Determine the [x, y] coordinate at the center of the cell enclosing the given text.  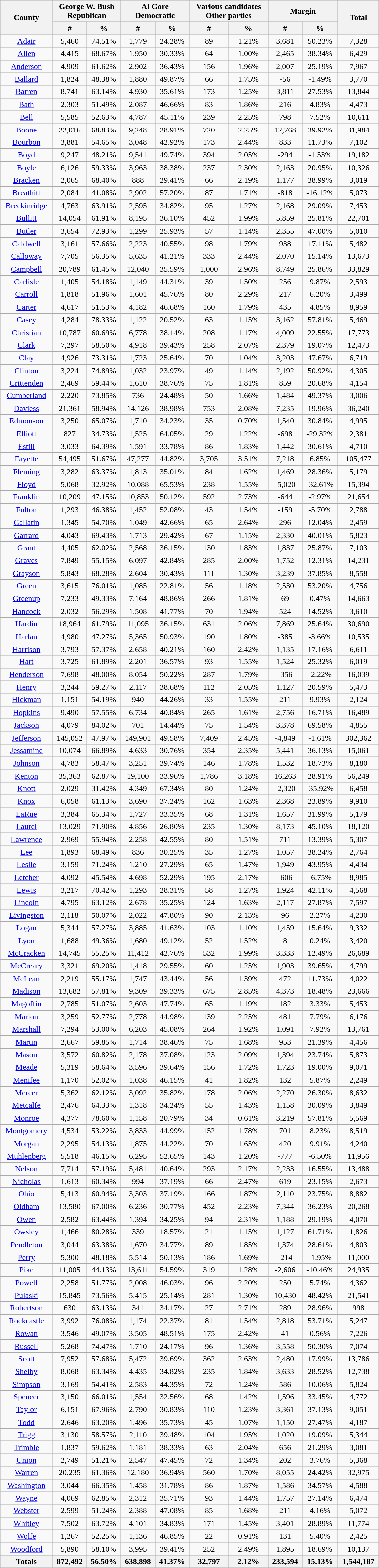
47,277 [138, 459]
8,959 [359, 307]
2.29% [248, 294]
281 [209, 1295]
34.73% [104, 434]
Logan [27, 928]
Marion [27, 1017]
Adair [27, 41]
1,496 [138, 1422]
15.64% [320, 928]
35.73% [172, 1422]
238 [209, 484]
5,569 [359, 1118]
656 [285, 1447]
1.71% [248, 193]
-1.49% [320, 79]
49.36% [104, 940]
1,532 [285, 763]
2.20% [248, 1283]
64.39% [104, 446]
104 [209, 1435]
3,019 [359, 180]
65.53% [172, 484]
3,169 [70, 1384]
5,010 [359, 231]
1,049 [138, 522]
5,859 [285, 218]
3,282 [70, 472]
53.22% [104, 1131]
30,690 [359, 624]
Fulton [27, 510]
4,568 [359, 890]
51.96% [104, 294]
1,469 [285, 472]
Campbell [27, 269]
2,790 [138, 1410]
3,219 [285, 1118]
2.23% [248, 1207]
23.15% [320, 1181]
6,019 [359, 662]
16.55% [320, 1169]
34.83% [172, 1523]
63.34% [104, 1371]
51.77% [104, 1283]
4.16% [320, 1511]
1.21% [248, 41]
Hart [27, 662]
1.62% [248, 472]
1,405 [70, 282]
61.45% [104, 269]
67.34% [172, 789]
12.49% [320, 953]
Elliott [27, 434]
293 [209, 1169]
20.68% [320, 383]
51.49% [104, 104]
Kenton [27, 776]
27.29% [172, 865]
5,441 [285, 750]
38.24% [320, 852]
Scott [27, 1359]
18,120 [359, 827]
1.69% [248, 1257]
Anderson [27, 66]
7,103 [359, 548]
2.04% [248, 1447]
2,480 [285, 1359]
5,319 [70, 1067]
68.67% [104, 54]
0.24% [320, 940]
63.38% [104, 1245]
5,585 [70, 117]
1,591 [138, 446]
48.51% [172, 1333]
8,173 [285, 827]
63.72% [104, 1523]
57.55% [104, 712]
4,349 [138, 789]
Metcalfe [27, 1105]
12,768 [285, 130]
46.85% [172, 1536]
15,845 [70, 1295]
Jackson [27, 725]
8 [285, 940]
4,230 [359, 915]
1,135 [285, 649]
40.01% [320, 535]
4,756 [359, 586]
1.18% [248, 586]
1.00% [248, 54]
216 [285, 104]
Boyd [27, 155]
5,823 [359, 535]
23.89% [320, 801]
103 [209, 928]
3,420 [359, 940]
18.73% [320, 763]
Knox [27, 801]
3,725 [70, 662]
19,182 [359, 155]
12.04% [320, 522]
66.35% [104, 1485]
2,118 [70, 915]
6.20% [320, 294]
152 [209, 1131]
40.64% [172, 1169]
26,689 [359, 953]
1.47% [248, 865]
-356 [285, 674]
18.69% [320, 1549]
8.23% [320, 1131]
30.43% [172, 573]
3,161 [70, 244]
-2,606 [285, 1270]
66.01% [104, 1397]
22 [209, 1536]
1,949 [285, 865]
2,778 [138, 1017]
10.06% [320, 1384]
-4,849 [285, 738]
25.81% [320, 218]
1,020 [285, 1435]
2,788 [359, 510]
8,741 [70, 92]
32,797 [209, 1561]
1,136 [138, 1536]
5,365 [138, 637]
73.85% [104, 396]
Fleming [27, 472]
-818 [285, 193]
53.20% [320, 586]
Rockcastle [27, 1321]
1,508 [138, 611]
-294 [285, 155]
11,095 [138, 624]
9,490 [70, 712]
63.13% [104, 1308]
73.56% [104, 1295]
7,714 [70, 1169]
39.74% [172, 763]
32.92% [104, 484]
1,670 [138, 1245]
9,247 [70, 155]
48.38% [104, 79]
4,434 [359, 865]
Boyle [27, 167]
42.84% [172, 560]
3,615 [70, 586]
-2,320 [285, 789]
2.71% [248, 1308]
4,070 [359, 1219]
2,381 [359, 434]
10,535 [359, 637]
30.77% [172, 1207]
60 [209, 966]
10,137 [359, 1549]
Simpson [27, 1384]
1,210 [138, 865]
3,224 [70, 371]
60.34% [104, 1181]
3,401 [285, 1523]
60.69% [104, 332]
Carlisle [27, 282]
2,469 [70, 383]
354 [209, 750]
5,873 [359, 1055]
16,263 [285, 776]
9,541 [138, 155]
Gallatin [27, 522]
61.36% [104, 1473]
14,054 [70, 218]
Caldwell [27, 244]
2,249 [359, 1080]
1,174 [138, 1321]
0.70% [248, 421]
1.65% [248, 1143]
53.71% [320, 1321]
59.85% [104, 1042]
2,465 [285, 54]
1,151 [70, 700]
63.44% [104, 1219]
7.92% [320, 1029]
57 [209, 231]
6,611 [359, 649]
20.59% [320, 687]
Breckinridge [27, 206]
888 [138, 180]
69.58% [320, 725]
4,918 [138, 345]
4,362 [359, 1283]
22.55% [320, 332]
62.85% [104, 1498]
4,772 [359, 1397]
4,795 [70, 903]
3,610 [359, 611]
2,568 [138, 548]
38.33% [172, 1447]
Greenup [27, 599]
14,745 [70, 953]
1.66% [248, 396]
Totals [27, 1561]
2.64% [248, 522]
68.83% [104, 130]
1.07% [248, 1422]
46.66% [172, 104]
1.45% [248, 1523]
42.76% [172, 953]
162 [209, 801]
3,505 [138, 1333]
2,032 [70, 611]
61.89% [104, 662]
1,680 [138, 940]
George W. BushRepublican [87, 11]
10,209 [70, 497]
195 [209, 877]
47.15% [104, 497]
30.76% [172, 750]
5,481 [138, 1169]
21.29% [320, 1447]
38.46% [172, 1042]
-214 [285, 1257]
17,773 [359, 332]
586 [285, 1384]
5,473 [359, 687]
Robertson [27, 1308]
5,824 [359, 1384]
394 [209, 155]
45 [209, 1422]
54.70% [104, 522]
1.17% [248, 332]
9,910 [359, 801]
1,150 [285, 1422]
296 [285, 522]
25.87% [320, 548]
23.75% [320, 1194]
Hopkins [27, 712]
1,779 [138, 41]
2,582 [70, 1219]
4,079 [70, 725]
1.72% [248, 1067]
7,218 [285, 459]
65.07% [104, 421]
Spencer [27, 1397]
4,101 [138, 1523]
1,586 [285, 1485]
175 [209, 1333]
38.38% [172, 167]
5,247 [359, 1321]
592 [209, 497]
953 [285, 1042]
-6.75% [320, 877]
15.13% [320, 1561]
Menifee [27, 1080]
Crittenden [27, 383]
County [27, 17]
McCracken [27, 953]
24.28% [172, 41]
55.25% [104, 953]
27.47% [320, 1422]
-10.46% [320, 1270]
2,219 [70, 978]
0.91% [248, 1536]
44.31% [172, 282]
239 [209, 117]
57.68% [104, 1359]
50.92% [320, 371]
32.56% [172, 1397]
7,233 [70, 599]
2,658 [138, 649]
90 [209, 915]
266 [209, 599]
23.97% [172, 371]
30.09% [320, 1105]
237 [209, 167]
4,415 [70, 54]
39.92% [320, 130]
Trimble [27, 1447]
54.19% [104, 700]
110 [209, 1410]
1.70% [248, 1473]
13.39% [320, 839]
Barren [27, 92]
1.42% [248, 1397]
-1.53% [320, 155]
1,091 [285, 1029]
1,924 [285, 890]
2,368 [285, 801]
3,690 [138, 801]
1,601 [138, 294]
49.87% [172, 79]
85 [209, 1511]
36.13% [320, 750]
-2.22% [320, 674]
3,378 [285, 725]
Wolfe [27, 1536]
49 [209, 371]
56.35% [104, 256]
2.63% [248, 1359]
67.96% [104, 1410]
7,849 [70, 560]
3,239 [285, 573]
12,738 [359, 1371]
8,749 [285, 269]
9.93% [320, 700]
Floyd [27, 484]
-385 [285, 637]
Pendleton [27, 1245]
4,405 [70, 548]
3,633 [285, 1371]
28.52% [320, 1371]
7,952 [70, 1359]
14,663 [359, 599]
940 [138, 700]
112 [209, 687]
25.32% [320, 662]
1.75% [248, 79]
30.61% [320, 446]
4,092 [70, 877]
48.18% [104, 1257]
58.47% [104, 763]
35.71% [172, 1498]
166 [209, 1194]
9,309 [138, 991]
319 [209, 1270]
2.00% [248, 560]
3,162 [285, 320]
1.85% [248, 1245]
33.96% [172, 776]
827 [70, 434]
14.52% [320, 611]
45.11% [172, 117]
Margin [303, 11]
252 [209, 1549]
Al GoreDemocratic [155, 11]
21 [209, 1232]
2.96% [248, 269]
4,763 [70, 206]
5,068 [70, 484]
4,009 [285, 332]
10,326 [359, 167]
44.22% [172, 1143]
4,435 [138, 1371]
5.74% [320, 1283]
10,787 [70, 332]
37.08% [172, 1055]
3,303 [138, 1194]
4,909 [70, 66]
736 [138, 396]
44.82% [172, 459]
46.38% [104, 510]
2,678 [138, 903]
34.57% [320, 1485]
74.51% [104, 41]
27 [209, 1308]
1.51% [248, 839]
1,727 [138, 814]
2,070 [285, 256]
Bracken [27, 180]
McCreary [27, 966]
20.79% [172, 1118]
Pike [27, 1270]
Trigg [27, 1435]
13,673 [359, 256]
Henderson [27, 674]
Butler [27, 231]
1.28% [248, 1270]
3,251 [138, 763]
52 [209, 940]
5,413 [70, 1194]
3,546 [70, 1333]
3,159 [70, 865]
1.31% [248, 814]
3,654 [70, 231]
33.45% [320, 1397]
47.97% [104, 738]
256 [285, 282]
2.73% [248, 497]
171 [209, 1523]
55.15% [104, 560]
2,087 [138, 104]
1.82% [248, 1080]
34 [209, 1118]
145,052 [70, 738]
1.86% [248, 104]
12,180 [138, 1473]
1.50% [248, 282]
13,682 [70, 991]
4,787 [138, 117]
18,964 [70, 624]
50.12% [172, 497]
2,583 [138, 1384]
15.14% [320, 256]
2,163 [285, 167]
2.09% [248, 1055]
74.47% [104, 1346]
3,033 [70, 446]
47.45% [172, 1460]
Calloway [27, 256]
Washington [27, 1485]
14.44% [172, 725]
Johnson [27, 763]
5,453 [359, 1004]
83 [209, 104]
76.01% [104, 586]
47.74% [172, 1004]
675 [209, 991]
3,259 [70, 1017]
15,394 [359, 484]
1.96% [248, 66]
2,764 [359, 852]
3,811 [285, 92]
McLean [27, 978]
68.40% [104, 180]
Pulaski [27, 1295]
4,633 [138, 750]
49.74% [172, 155]
3,333 [285, 953]
124 [209, 903]
1.61% [248, 712]
938 [285, 244]
4.85% [320, 307]
29.55% [172, 966]
34.25% [172, 1219]
8,882 [359, 1194]
Green [27, 586]
1,374 [285, 1245]
63.12% [104, 903]
44.98% [172, 1017]
60.94% [104, 1194]
58.64% [104, 1067]
61.62% [104, 66]
3,963 [138, 167]
Daviess [27, 408]
3,081 [359, 1447]
Warren [27, 1473]
57.27% [104, 928]
6,778 [138, 332]
34.23% [172, 421]
289 [285, 1308]
1.92% [248, 1029]
3,681 [285, 41]
435 [285, 307]
1.43% [248, 1105]
4,710 [359, 446]
2,818 [285, 1321]
Nelson [27, 1169]
6,176 [359, 1017]
84 [209, 472]
9,248 [138, 130]
2,303 [70, 104]
59.33% [104, 167]
1,613 [70, 1181]
45.76% [172, 294]
4,187 [359, 1422]
4,803 [359, 1245]
39.64% [172, 1067]
1,149 [138, 282]
21,541 [359, 1295]
105,477 [359, 459]
12,473 [359, 345]
Letcher [27, 877]
20.52% [172, 320]
Harlan [27, 637]
49.07% [104, 1333]
2,192 [285, 371]
38.98% [172, 408]
285 [209, 560]
2,476 [70, 1105]
Casey [27, 320]
33,829 [359, 269]
36,240 [359, 408]
333 [209, 256]
44.99% [172, 1131]
28.31% [172, 890]
60.82% [104, 1055]
2.49% [248, 1549]
186 [209, 1257]
1.10% [248, 928]
998 [359, 1308]
38.68% [172, 687]
3,384 [70, 814]
49.12% [172, 940]
3,881 [70, 142]
1,747 [138, 978]
19.09% [320, 1435]
54,495 [70, 459]
146 [209, 763]
Allen [27, 54]
208 [209, 332]
35.59% [172, 269]
16.71% [320, 712]
62.87% [104, 776]
1,525 [138, 434]
178 [209, 1093]
7,297 [70, 345]
132 [285, 1080]
1,893 [70, 852]
619 [285, 1181]
720 [209, 130]
1,880 [138, 79]
13,488 [359, 1169]
36.23% [320, 1207]
Boone [27, 130]
1,875 [138, 1143]
859 [285, 383]
4,617 [70, 307]
Ohio [27, 1194]
69 [285, 599]
28.36% [320, 472]
-606 [285, 877]
42.55% [172, 839]
Taylor [27, 1410]
3,250 [70, 421]
47.67% [320, 358]
3.76% [320, 1460]
13,611 [138, 1270]
81 [209, 1321]
2,168 [285, 206]
39.41% [172, 1549]
1,177 [285, 180]
19,100 [138, 776]
Carter [27, 307]
5,635 [138, 256]
753 [209, 408]
130 [209, 548]
17.16% [320, 649]
55 [209, 1105]
302,362 [359, 738]
1.23% [248, 1410]
0.56% [320, 1333]
1,442 [285, 446]
Todd [27, 1422]
-1.95% [320, 1257]
6,295 [138, 1156]
58.94% [104, 408]
6,203 [138, 1029]
74.89% [104, 371]
41.63% [172, 928]
Estill [27, 446]
10,611 [359, 117]
55.17% [104, 978]
711 [285, 839]
5.40% [320, 1536]
-1.61% [320, 738]
2,029 [70, 789]
61.13% [104, 801]
2.30% [248, 167]
39 [209, 282]
258 [209, 345]
420 [285, 1143]
Marshall [27, 1029]
51.21% [104, 1460]
Lincoln [27, 903]
Perry [27, 1257]
5,518 [70, 1156]
3,150 [70, 1397]
3,203 [285, 358]
1.84% [248, 1371]
3,885 [138, 928]
Lawrence [27, 839]
30.83% [172, 1410]
37.85% [320, 573]
29.42% [172, 535]
8,985 [359, 877]
4,305 [359, 371]
42.92% [172, 142]
Bourbon [27, 142]
50.23% [320, 41]
1,950 [138, 54]
29 [209, 434]
23,666 [359, 991]
217 [285, 294]
6,474 [359, 1498]
1,418 [138, 966]
5,362 [70, 1093]
8,632 [359, 1093]
Carroll [27, 294]
59.27% [104, 687]
Bullitt [27, 218]
6,126 [70, 167]
1.80% [248, 637]
-644 [285, 497]
2,312 [138, 1498]
1,688 [70, 940]
4,995 [359, 421]
265 [209, 712]
40.84% [172, 712]
7,409 [209, 738]
4,284 [70, 320]
22.37% [172, 1321]
61.71% [320, 1232]
264 [209, 1029]
35.82% [172, 1093]
21,361 [70, 408]
4.83% [320, 104]
48.00% [104, 674]
Cumberland [27, 396]
8,558 [359, 573]
19.00% [320, 1067]
339 [138, 1232]
13,029 [70, 827]
58.50% [104, 345]
57.66% [104, 244]
50.07% [104, 915]
63.20% [104, 1422]
8,055 [285, 1473]
32,975 [359, 1473]
10,088 [138, 484]
798 [285, 117]
2,270 [285, 1093]
5,415 [138, 1295]
0.47% [320, 599]
1.95% [248, 1435]
19.96% [320, 408]
1,824 [70, 79]
Nicholas [27, 1181]
Monroe [27, 1118]
Breathitt [27, 193]
1,544,187 [359, 1561]
9,051 [359, 1410]
3,244 [70, 687]
19.07% [320, 345]
54.41% [104, 1384]
51.67% [104, 459]
52.63% [104, 117]
7,597 [359, 903]
Knott [27, 789]
14,126 [138, 408]
1,752 [285, 560]
Magoffin [27, 1004]
43.44% [172, 978]
18.48% [320, 991]
56,249 [359, 776]
2.08% [248, 408]
35.61% [172, 92]
Shelby [27, 1371]
9,071 [359, 1067]
10,853 [138, 497]
18.57% [172, 1232]
50.22% [172, 674]
2,008 [138, 1283]
24.48% [172, 396]
13,580 [70, 1207]
69.20% [104, 966]
2,425 [359, 1536]
2.85% [248, 991]
22,701 [359, 218]
Clark [27, 345]
5,890 [70, 1549]
3,499 [359, 294]
50.13% [172, 1257]
123 [209, 1055]
LaRue [27, 814]
10,074 [70, 750]
23.74% [320, 1055]
Martin [27, 1042]
27.14% [320, 1498]
5,300 [70, 1257]
13,844 [359, 92]
45.10% [320, 827]
Grant [27, 548]
72.93% [104, 231]
1,345 [70, 522]
3,321 [70, 966]
33.35% [172, 814]
1,188 [285, 1219]
3,558 [285, 1346]
39.43% [172, 345]
61.91% [104, 218]
26.80% [172, 827]
38.76% [172, 383]
3,361 [285, 1410]
638,898 [138, 1561]
11,774 [359, 1523]
4,534 [70, 1131]
78.33% [104, 320]
62.02% [104, 548]
Meade [27, 1067]
2.12% [248, 1561]
9,332 [359, 928]
41.21% [172, 256]
29.41% [172, 180]
2,233 [285, 1169]
6,429 [359, 54]
Ballard [27, 79]
31,984 [359, 130]
Fayette [27, 459]
481 [285, 1017]
51.07% [104, 1004]
5,460 [70, 41]
-29.32% [320, 434]
Edmonson [27, 421]
12.31% [320, 560]
95 [209, 206]
6,236 [138, 1207]
20.95% [320, 167]
6,719 [359, 358]
2,178 [138, 1055]
1,299 [138, 231]
3,596 [138, 1067]
24,935 [359, 1270]
3,770 [359, 79]
69.43% [104, 535]
54.59% [172, 1270]
8,195 [138, 218]
22,016 [70, 130]
4,783 [70, 763]
52.65% [172, 1156]
39.33% [172, 991]
Hickman [27, 700]
4,373 [285, 991]
54.13% [104, 1143]
8,068 [70, 1371]
Jessamine [27, 750]
630 [70, 1308]
38.34% [320, 54]
2,220 [70, 396]
Clinton [27, 371]
35.01% [172, 472]
2.47% [248, 1181]
-2.97% [320, 497]
3.51% [248, 459]
532 [209, 953]
8,054 [138, 674]
21.39% [320, 1042]
4,980 [70, 637]
17.11% [320, 244]
52.02% [104, 1080]
48.42% [320, 1295]
48.21% [104, 155]
7,967 [359, 66]
33.78% [172, 446]
67 [209, 535]
Madison [27, 991]
Lewis [27, 890]
190 [209, 637]
1,657 [285, 814]
44.13% [104, 1270]
8,180 [359, 763]
833 [285, 142]
524 [285, 611]
1,713 [138, 535]
50.93% [172, 637]
182 [285, 1004]
2,593 [359, 282]
57.37% [104, 649]
41.37% [172, 1561]
7.52% [320, 117]
33 [209, 700]
5,482 [359, 244]
40.55% [172, 244]
1,903 [285, 966]
1,826 [359, 1232]
1,032 [138, 371]
2,667 [70, 1042]
42.11% [320, 890]
6.85% [320, 459]
52.77% [104, 1017]
10,430 [285, 1295]
31.99% [320, 814]
9.87% [320, 282]
2,388 [138, 1511]
1,038 [138, 1080]
29.09% [320, 206]
52.25% [104, 1536]
49.58% [172, 738]
Franklin [27, 497]
4,377 [70, 1118]
36.43% [172, 66]
58.57% [104, 1435]
4,930 [138, 92]
3,130 [70, 1435]
6,097 [138, 560]
1,459 [285, 928]
46.68% [172, 307]
56.50% [104, 1561]
Clay [27, 358]
7,226 [359, 1333]
5,307 [359, 839]
Laurel [27, 827]
1.22% [248, 434]
6,734 [138, 712]
2,355 [285, 231]
836 [138, 852]
50.30% [320, 1346]
7,502 [70, 1523]
24.42% [320, 1473]
1,466 [70, 1232]
16,489 [359, 712]
25.86% [320, 269]
61.79% [104, 624]
Powell [27, 1283]
25.14% [172, 1295]
64 [209, 54]
Union [27, 1460]
68.28% [104, 573]
7.79% [320, 1017]
39.48% [172, 1435]
37.24% [172, 801]
1.04% [248, 358]
11,005 [70, 1270]
44.26% [172, 700]
Whitley [27, 1523]
250 [285, 1283]
0.61% [248, 1118]
57.19% [104, 1169]
78.60% [104, 1118]
1,085 [138, 586]
Lyon [27, 940]
34.17% [172, 1308]
84.02% [104, 725]
47.27% [104, 637]
4,473 [359, 104]
Owsley [27, 1232]
Muhlenberg [27, 1156]
1,540 [285, 421]
8,519 [359, 1131]
45.08% [172, 1029]
30.84% [320, 421]
1,596 [285, 1397]
560 [209, 1473]
25.19% [320, 66]
5,514 [138, 1257]
2,201 [138, 662]
2,673 [359, 1181]
2,379 [285, 345]
5,472 [138, 1359]
24.17% [172, 1346]
51.24% [104, 1511]
7,328 [359, 41]
Webster [27, 1511]
3,048 [138, 142]
35.25% [172, 903]
16,039 [359, 674]
2,124 [359, 700]
4,855 [359, 725]
Graves [27, 560]
131 [285, 1536]
11,000 [359, 1257]
2,603 [138, 1004]
7,102 [359, 142]
38.99% [320, 180]
631 [209, 624]
58 [209, 890]
1,057 [285, 852]
20,235 [70, 1473]
62.12% [104, 1093]
2,223 [138, 244]
2,749 [70, 1460]
1,818 [70, 294]
5,073 [359, 193]
2,007 [285, 66]
4,588 [359, 1485]
Mason [27, 1055]
2,547 [138, 1460]
4,022 [359, 978]
1.36% [248, 1346]
341 [138, 1308]
1.39% [248, 978]
1,524 [285, 662]
41.08% [104, 193]
7,294 [70, 1029]
64.33% [104, 1105]
51.53% [104, 307]
1,813 [138, 472]
1,714 [138, 1042]
149,901 [138, 738]
2,599 [70, 1511]
2,756 [285, 712]
202 [285, 1460]
7,074 [359, 1346]
98 [209, 244]
5,072 [359, 1511]
43 [209, 510]
-159 [285, 510]
2,530 [285, 586]
1,000 [209, 269]
87 [209, 193]
36.57% [172, 662]
1.19% [248, 1004]
2,065 [70, 180]
Wayne [27, 1498]
9.91% [320, 1143]
48.86% [172, 599]
1,554 [138, 1397]
54.18% [104, 282]
26.30% [320, 1093]
40.21% [172, 649]
Christian [27, 332]
1,181 [138, 1447]
233,594 [285, 1561]
Leslie [27, 865]
31.42% [104, 789]
65.34% [104, 814]
Woodford [27, 1549]
2,295 [70, 1143]
4,698 [138, 877]
56.29% [104, 611]
41.77% [172, 611]
43.95% [320, 865]
67.00% [104, 1207]
287 [209, 674]
111 [209, 573]
1.20% [248, 1156]
7,164 [138, 599]
2,595 [138, 206]
-56 [285, 79]
63.14% [104, 92]
34.77% [172, 1245]
57.20% [172, 193]
4,043 [70, 535]
Hancock [27, 611]
14,231 [359, 560]
5,268 [70, 1346]
64.05% [172, 434]
3,793 [70, 649]
139 [209, 1017]
63.91% [104, 206]
20,268 [359, 1207]
66.89% [104, 750]
1,484 [285, 396]
1.52% [248, 940]
44.35% [172, 1384]
2.35% [248, 750]
-5.70% [320, 510]
3,572 [70, 1055]
Lee [27, 852]
1,170 [70, 1080]
7,453 [359, 206]
4,799 [359, 966]
1.34% [248, 1460]
2,646 [70, 1422]
39.65% [320, 966]
2.27% [320, 915]
Henry [27, 687]
Russell [27, 1346]
3,092 [138, 1093]
71.90% [104, 827]
Owen [27, 1219]
73.31% [104, 358]
3,995 [138, 1549]
29.19% [320, 1219]
Mercer [27, 1093]
994 [138, 1181]
Various candidatesOther parties [229, 11]
38.14% [172, 332]
-5,020 [285, 484]
-698 [285, 434]
Grayson [27, 573]
3,705 [209, 459]
1,458 [138, 1485]
2,022 [138, 915]
27.53% [320, 92]
35,363 [70, 776]
4,456 [359, 1042]
49.37% [320, 396]
63.37% [104, 472]
2.19% [248, 180]
2,969 [70, 839]
68.49% [104, 852]
4,154 [359, 383]
30.25% [172, 852]
1,895 [285, 1549]
7,698 [70, 674]
3.18% [248, 776]
15,061 [359, 750]
47.08% [172, 1511]
80.28% [104, 1232]
3.33% [320, 1004]
1.94% [248, 611]
5,368 [359, 1460]
-3.66% [320, 637]
71.24% [104, 865]
2,604 [138, 573]
472 [285, 978]
872,492 [70, 1561]
2.31% [248, 1219]
76.08% [104, 1321]
52.29% [172, 877]
Montgomery [27, 1131]
362 [209, 1359]
4,182 [138, 307]
28.61% [320, 1245]
Harrison [27, 649]
94 [209, 1219]
53.00% [104, 1029]
-777 [285, 1156]
1,318 [138, 1105]
36.10% [172, 218]
3,849 [359, 1105]
7,705 [70, 256]
20,789 [70, 269]
7,344 [285, 1207]
2,330 [285, 535]
Morgan [27, 1143]
34.24% [172, 1105]
2.45% [248, 738]
55.94% [104, 839]
2.07% [248, 345]
17.99% [320, 1359]
47.00% [320, 231]
11,412 [138, 953]
31.78% [172, 1485]
46.03% [172, 1283]
4,069 [70, 1498]
143 [209, 1156]
1,786 [209, 776]
21,654 [359, 497]
22.81% [172, 586]
2,785 [70, 1004]
59.62% [104, 1447]
58.10% [104, 1549]
Oldham [27, 1207]
28.96% [320, 1308]
45.54% [104, 877]
39.69% [172, 1359]
7,235 [285, 408]
6,058 [70, 801]
4,856 [138, 827]
47.80% [172, 915]
3,006 [359, 396]
2,459 [359, 522]
27.87% [320, 903]
Hardin [27, 624]
4,240 [359, 1143]
7,869 [285, 624]
49.33% [104, 599]
5,843 [70, 573]
13,761 [359, 1029]
3,217 [70, 890]
30.33% [172, 54]
1,757 [285, 1498]
59.44% [104, 383]
70.42% [104, 890]
6,151 [70, 1410]
6,458 [359, 789]
25.93% [172, 231]
-16.12% [320, 193]
28.89% [320, 1523]
52.08% [172, 510]
Total [359, 17]
2,084 [70, 193]
3,992 [70, 1321]
Bath [27, 104]
50 [209, 396]
3,833 [138, 1131]
-6.50% [320, 1156]
5.87% [320, 1080]
42.66% [172, 522]
1,452 [138, 510]
-35.92% [320, 789]
-32.61% [320, 484]
Garrard [27, 535]
37.13% [320, 1410]
1.44% [248, 1498]
Bell [27, 117]
11,956 [359, 1156]
4,926 [70, 358]
54.65% [104, 142]
2.13% [248, 915]
36.94% [172, 1473]
Livingston [27, 915]
12,040 [138, 269]
Rowan [27, 1333]
13,786 [359, 1359]
1,267 [70, 1536]
Jefferson [27, 738]
1,610 [138, 383]
1,122 [138, 320]
5,469 [359, 320]
